Scan for the cell matching the given text and deliver its [X, Y] coordinate at center. 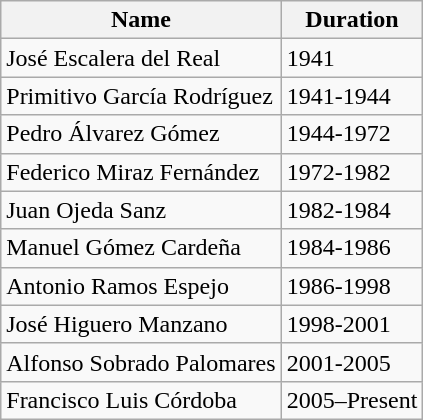
Duration [352, 20]
Name [141, 20]
1984-1986 [352, 248]
1941 [352, 58]
Francisco Luis Córdoba [141, 400]
Manuel Gómez Cardeña [141, 248]
2005–Present [352, 400]
1982-1984 [352, 210]
2001-2005 [352, 362]
1944-1972 [352, 134]
Antonio Ramos Espejo [141, 286]
1986-1998 [352, 286]
1972-1982 [352, 172]
José Escalera del Real [141, 58]
Alfonso Sobrado Palomares [141, 362]
Primitivo García Rodríguez [141, 96]
1941-1944 [352, 96]
1998-2001 [352, 324]
Federico Miraz Fernández [141, 172]
Pedro Álvarez Gómez [141, 134]
José Higuero Manzano [141, 324]
Juan Ojeda Sanz [141, 210]
